Locate the cell with the specified text and output its (x, y) center coordinate. 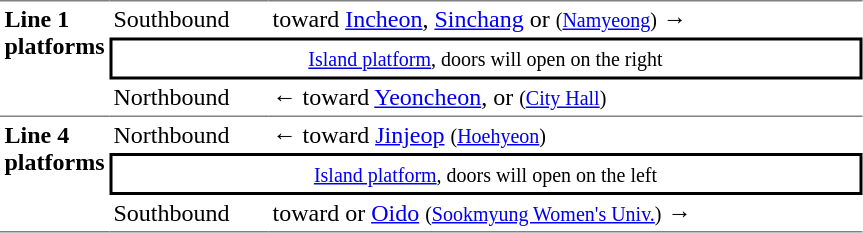
toward or Oido (Sookmyung Women's Univ.) → (565, 214)
Island platform, doors will open on the right (486, 59)
← toward Jinjeop (Hoehyeon) (565, 135)
Island platform, doors will open on the left (486, 174)
Line 4 platforms (54, 174)
toward Incheon, Sinchang or (Namyeong) → (565, 19)
Line 1 platforms (54, 58)
← toward Yeoncheon, or (City Hall) (565, 98)
